Provide the [X, Y] coordinate of the cell's center where the given text is located.  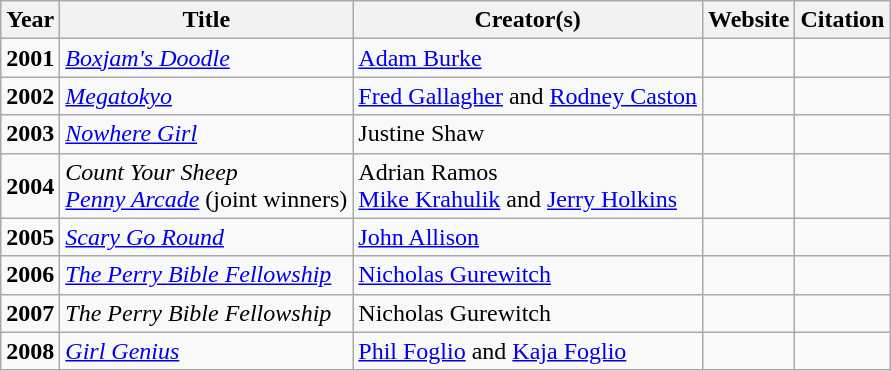
Phil Foglio and Kaja Foglio [528, 351]
Title [206, 20]
Nowhere Girl [206, 134]
Boxjam's Doodle [206, 58]
Adrian RamosMike Krahulik and Jerry Holkins [528, 186]
Year [30, 20]
Megatokyo [206, 96]
2002 [30, 96]
2008 [30, 351]
2001 [30, 58]
2006 [30, 275]
Count Your SheepPenny Arcade (joint winners) [206, 186]
2004 [30, 186]
Girl Genius [206, 351]
Website [748, 20]
Citation [842, 20]
Justine Shaw [528, 134]
Creator(s) [528, 20]
Fred Gallagher and Rodney Caston [528, 96]
2007 [30, 313]
John Allison [528, 237]
Scary Go Round [206, 237]
2005 [30, 237]
2003 [30, 134]
Adam Burke [528, 58]
